Locate the cell with the specified text and output its (X, Y) center coordinate. 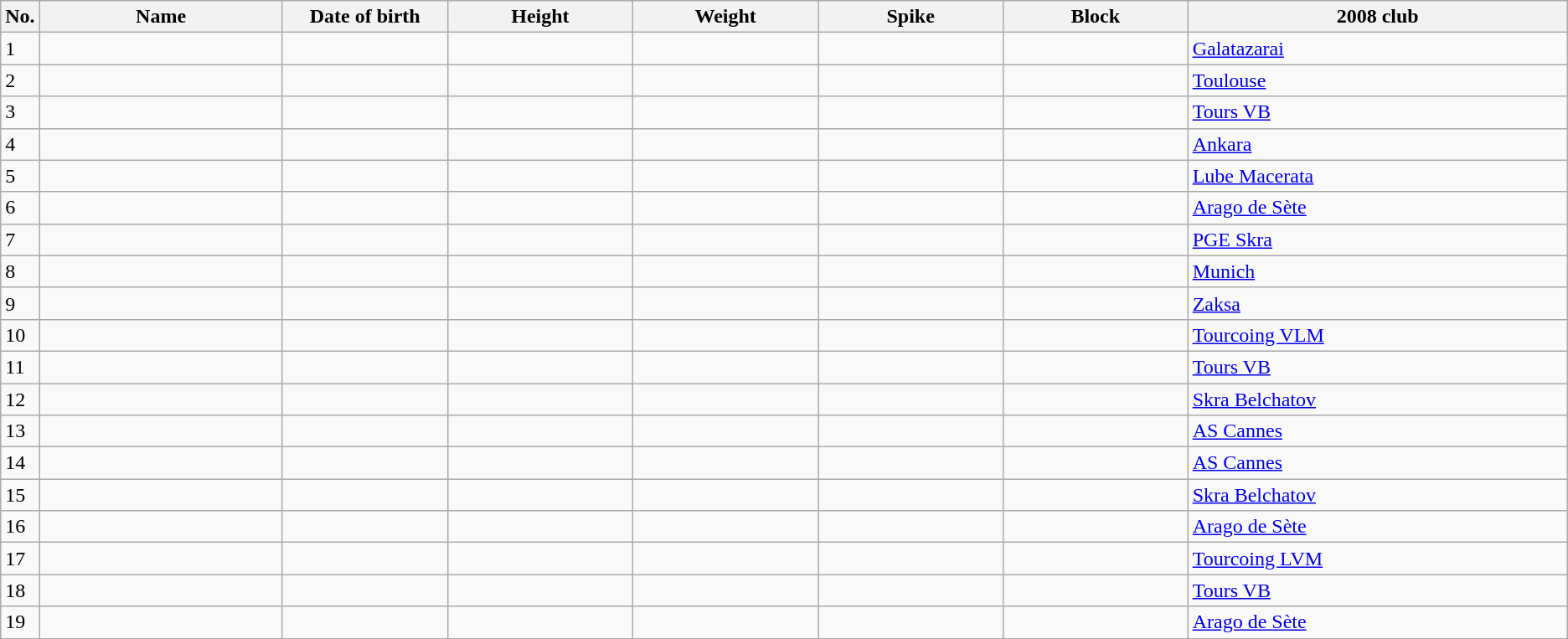
8 (20, 271)
Block (1096, 17)
Weight (725, 17)
Tourcoing VLM (1377, 335)
Ankara (1377, 144)
3 (20, 112)
1 (20, 49)
15 (20, 495)
5 (20, 176)
9 (20, 303)
6 (20, 208)
Zaksa (1377, 303)
10 (20, 335)
Galatazarai (1377, 49)
17 (20, 559)
13 (20, 431)
7 (20, 240)
Toulouse (1377, 80)
4 (20, 144)
Munich (1377, 271)
Name (161, 17)
Height (539, 17)
No. (20, 17)
2008 club (1377, 17)
11 (20, 367)
16 (20, 527)
Date of birth (365, 17)
19 (20, 622)
14 (20, 463)
Spike (911, 17)
12 (20, 399)
Lube Macerata (1377, 176)
Tourcoing LVM (1377, 559)
PGE Skra (1377, 240)
18 (20, 590)
2 (20, 80)
